Detect which cell encompasses the target text, then output its (x, y) center coordinate. 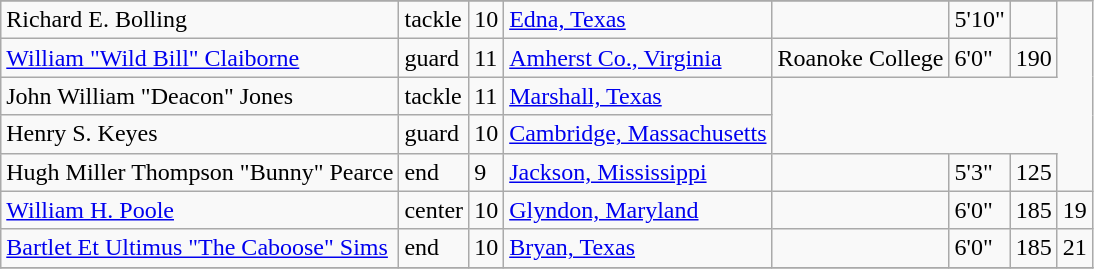
Jackson, Mississippi (638, 172)
William "Wild Bill" Claiborne (200, 58)
Cambridge, Massachusetts (638, 134)
John William "Deacon" Jones (200, 96)
center (434, 210)
5'3" (980, 172)
9 (486, 172)
Richard E. Bolling (200, 20)
William H. Poole (200, 210)
21 (1074, 248)
Bartlet Et Ultimus "The Caboose" Sims (200, 248)
Henry S. Keyes (200, 134)
5'10" (980, 20)
Amherst Co., Virginia (638, 58)
Edna, Texas (638, 20)
125 (1034, 172)
Roanoke College (860, 58)
Glyndon, Maryland (638, 210)
Hugh Miller Thompson "Bunny" Pearce (200, 172)
190 (1034, 58)
Bryan, Texas (638, 248)
Marshall, Texas (638, 96)
19 (1074, 210)
